Determine the (x, y) coordinate at the center of the cell enclosing the given text.  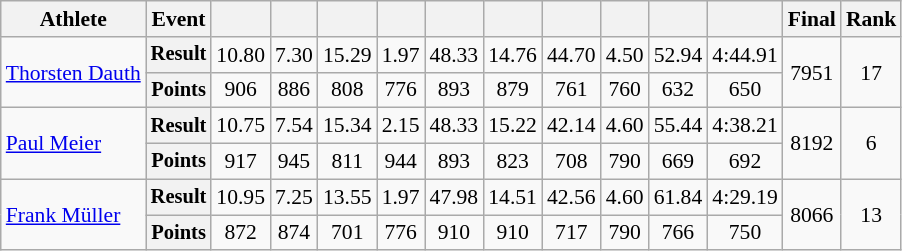
944 (401, 162)
701 (348, 233)
44.70 (572, 55)
669 (678, 162)
52.94 (678, 55)
906 (240, 90)
17 (872, 72)
4:29.19 (744, 197)
7.54 (294, 126)
2.15 (401, 126)
55.44 (678, 126)
879 (512, 90)
874 (294, 233)
8192 (812, 144)
761 (572, 90)
13.55 (348, 197)
Rank (872, 19)
10.80 (240, 55)
945 (294, 162)
750 (744, 233)
Event (179, 19)
717 (572, 233)
808 (348, 90)
917 (240, 162)
4:44.91 (744, 55)
7951 (812, 72)
14.76 (512, 55)
42.14 (572, 126)
Thorsten Dauth (74, 72)
4.50 (625, 55)
7.25 (294, 197)
7.30 (294, 55)
823 (512, 162)
766 (678, 233)
Final (812, 19)
15.34 (348, 126)
61.84 (678, 197)
632 (678, 90)
8066 (812, 214)
10.95 (240, 197)
10.75 (240, 126)
692 (744, 162)
811 (348, 162)
15.29 (348, 55)
47.98 (454, 197)
708 (572, 162)
14.51 (512, 197)
42.56 (572, 197)
760 (625, 90)
Paul Meier (74, 144)
13 (872, 214)
650 (744, 90)
886 (294, 90)
6 (872, 144)
Frank Müller (74, 214)
872 (240, 233)
Athlete (74, 19)
4:38.21 (744, 126)
15.22 (512, 126)
